Find where the given text appears and provide that cell's center as (X, Y) coordinate. 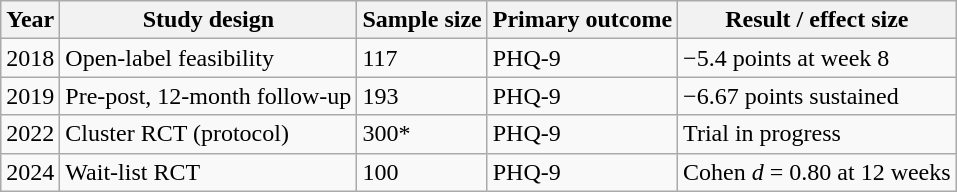
100 (422, 172)
Primary outcome (582, 20)
300* (422, 134)
−5.4 points at week 8 (818, 58)
Wait-list RCT (208, 172)
−6.67 points sustained (818, 96)
2019 (30, 96)
2024 (30, 172)
Pre-post, 12-month follow-up (208, 96)
2022 (30, 134)
Trial in progress (818, 134)
Sample size (422, 20)
Result / effect size (818, 20)
Cohen d = 0.80 at 12 weeks (818, 172)
2018 (30, 58)
Study design (208, 20)
Year (30, 20)
193 (422, 96)
117 (422, 58)
Cluster RCT (protocol) (208, 134)
Open-label feasibility (208, 58)
